From the cell containing the given text, extract its center point as [x, y] coordinate. 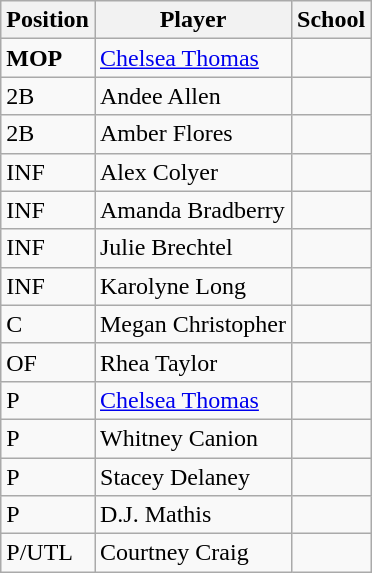
Andee Allen [192, 96]
School [332, 20]
Megan Christopher [192, 324]
P/UTL [48, 553]
Whitney Canion [192, 438]
MOP [48, 58]
Karolyne Long [192, 286]
Courtney Craig [192, 553]
Position [48, 20]
Stacey Delaney [192, 477]
Player [192, 20]
OF [48, 362]
Julie Brechtel [192, 248]
Amber Flores [192, 134]
Alex Colyer [192, 172]
Rhea Taylor [192, 362]
C [48, 324]
Amanda Bradberry [192, 210]
D.J. Mathis [192, 515]
